For the text-containing cell, return its midpoint in [x, y] coordinate format. 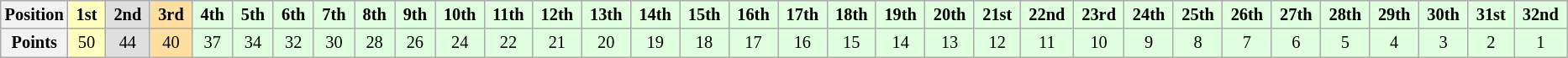
7 [1247, 43]
25th [1197, 14]
30 [334, 43]
14 [900, 43]
15 [851, 43]
8 [1197, 43]
1st [87, 14]
24 [460, 43]
11th [508, 14]
44 [128, 43]
5th [253, 14]
2 [1491, 43]
4 [1394, 43]
26th [1247, 14]
6 [1296, 43]
30th [1443, 14]
34 [253, 43]
12th [557, 14]
1 [1541, 43]
2nd [128, 14]
37 [213, 43]
13 [950, 43]
13th [606, 14]
26 [415, 43]
10th [460, 14]
28 [375, 43]
5 [1345, 43]
50 [87, 43]
4th [213, 14]
23rd [1099, 14]
21 [557, 43]
19 [655, 43]
32 [293, 43]
18 [704, 43]
16 [802, 43]
22 [508, 43]
28th [1345, 14]
15th [704, 14]
18th [851, 14]
17 [753, 43]
31st [1491, 14]
29th [1394, 14]
19th [900, 14]
20th [950, 14]
32nd [1541, 14]
17th [802, 14]
21st [997, 14]
Points [34, 43]
27th [1296, 14]
40 [171, 43]
3 [1443, 43]
11 [1047, 43]
9th [415, 14]
9 [1149, 43]
12 [997, 43]
24th [1149, 14]
22nd [1047, 14]
3rd [171, 14]
10 [1099, 43]
8th [375, 14]
6th [293, 14]
7th [334, 14]
Position [34, 14]
14th [655, 14]
20 [606, 43]
16th [753, 14]
